Scan for the cell matching the given text and deliver its (x, y) coordinate at center. 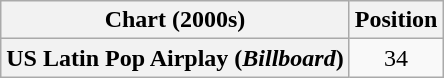
Position (396, 20)
34 (396, 58)
US Latin Pop Airplay (Billboard) (175, 58)
Chart (2000s) (175, 20)
